Output the (x, y) coordinate of the center of the cell containing the given text.  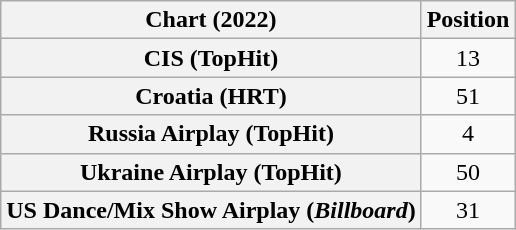
13 (468, 58)
US Dance/Mix Show Airplay (Billboard) (211, 210)
4 (468, 134)
50 (468, 172)
Croatia (HRT) (211, 96)
Position (468, 20)
Chart (2022) (211, 20)
Russia Airplay (TopHit) (211, 134)
CIS (TopHit) (211, 58)
Ukraine Airplay (TopHit) (211, 172)
31 (468, 210)
51 (468, 96)
